Determine the (X, Y) coordinate at the center of the cell enclosing the given text.  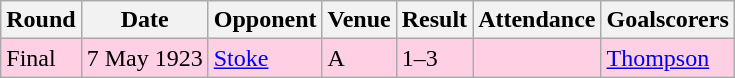
Attendance (537, 20)
Goalscorers (668, 20)
A (359, 58)
Opponent (265, 20)
Result (434, 20)
1–3 (434, 58)
Final (41, 58)
Date (144, 20)
7 May 1923 (144, 58)
Venue (359, 20)
Stoke (265, 58)
Thompson (668, 58)
Round (41, 20)
